Scan for the cell matching the given text and deliver its [X, Y] coordinate at center. 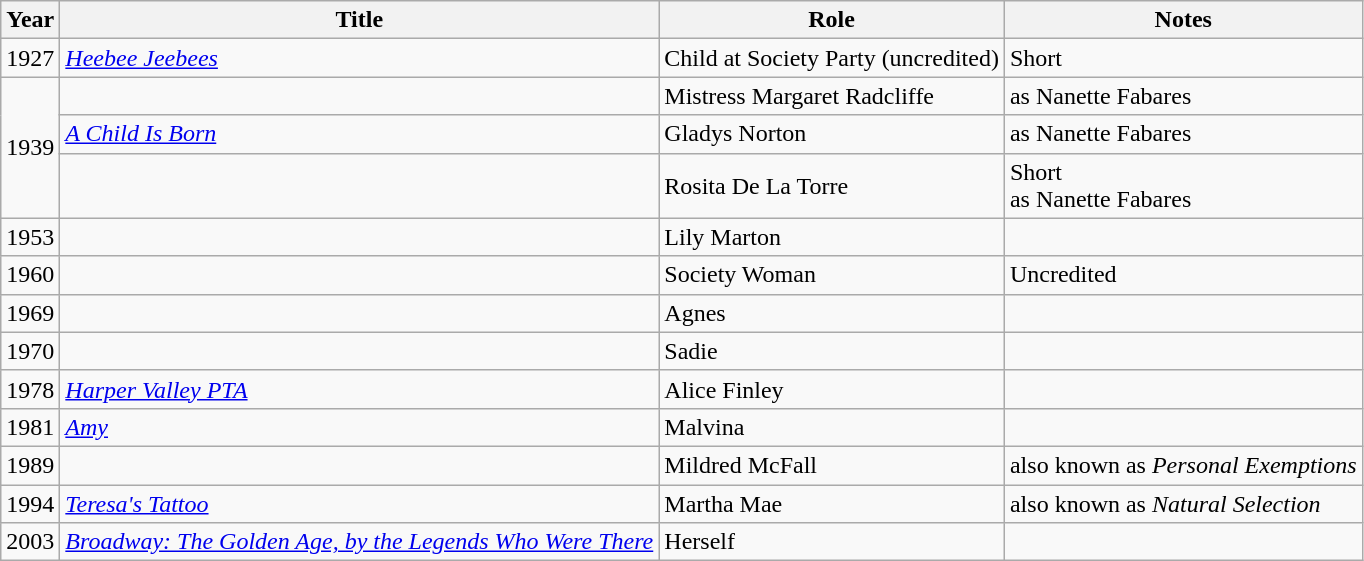
Year [30, 20]
1989 [30, 465]
Mistress Margaret Radcliffe [832, 96]
Teresa's Tattoo [360, 503]
Shortas Nanette Fabares [1183, 186]
1927 [30, 58]
1960 [30, 275]
Amy [360, 427]
1969 [30, 313]
Lily Marton [832, 237]
Mildred McFall [832, 465]
Malvina [832, 427]
Notes [1183, 20]
Short [1183, 58]
Society Woman [832, 275]
Sadie [832, 351]
A Child Is Born [360, 134]
1981 [30, 427]
Child at Society Party (uncredited) [832, 58]
2003 [30, 542]
Title [360, 20]
Martha Mae [832, 503]
1970 [30, 351]
Agnes [832, 313]
Herself [832, 542]
Heebee Jeebees [360, 58]
1978 [30, 389]
Broadway: The Golden Age, by the Legends Who Were There [360, 542]
Harper Valley PTA [360, 389]
Gladys Norton [832, 134]
Rosita De La Torre [832, 186]
Role [832, 20]
1953 [30, 237]
also known as Natural Selection [1183, 503]
also known as Personal Exemptions [1183, 465]
1994 [30, 503]
Uncredited [1183, 275]
Alice Finley [832, 389]
1939 [30, 148]
